Output the (X, Y) coordinate of the center of the cell containing the given text.  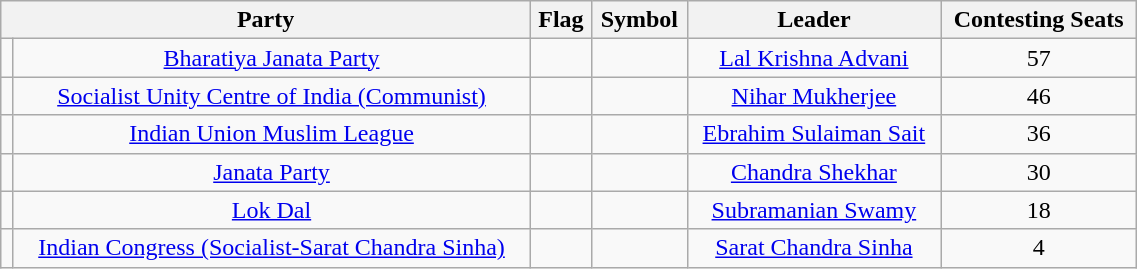
Nihar Mukherjee (814, 96)
Contesting Seats (1039, 20)
Flag (560, 20)
30 (1039, 172)
Sarat Chandra Sinha (814, 248)
57 (1039, 58)
46 (1039, 96)
Chandra Shekhar (814, 172)
Indian Union Muslim League (272, 134)
Symbol (639, 20)
Indian Congress (Socialist-Sarat Chandra Sinha) (272, 248)
Leader (814, 20)
Lal Krishna Advani (814, 58)
Socialist Unity Centre of India (Communist) (272, 96)
Janata Party (272, 172)
Lok Dal (272, 210)
36 (1039, 134)
Subramanian Swamy (814, 210)
Ebrahim Sulaiman Sait (814, 134)
4 (1039, 248)
18 (1039, 210)
Bharatiya Janata Party (272, 58)
Party (266, 20)
